Scan for the cell matching the given text and deliver its [x, y] coordinate at center. 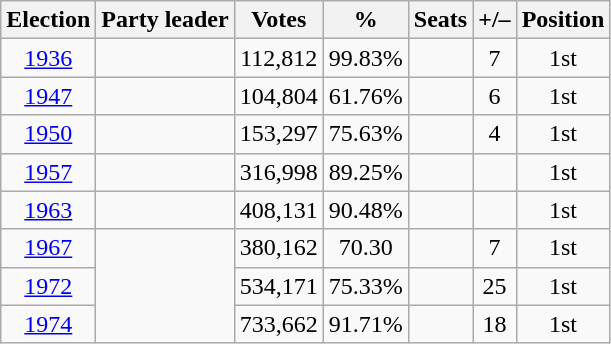
70.30 [366, 248]
4 [494, 134]
1963 [48, 210]
153,297 [278, 134]
90.48% [366, 210]
316,998 [278, 172]
1967 [48, 248]
1974 [48, 324]
25 [494, 286]
89.25% [366, 172]
6 [494, 96]
91.71% [366, 324]
61.76% [366, 96]
75.33% [366, 286]
Seats [440, 20]
Votes [278, 20]
+/– [494, 20]
1947 [48, 96]
18 [494, 324]
75.63% [366, 134]
Election [48, 20]
104,804 [278, 96]
1950 [48, 134]
Party leader [165, 20]
1936 [48, 58]
408,131 [278, 210]
1972 [48, 286]
99.83% [366, 58]
Position [563, 20]
112,812 [278, 58]
% [366, 20]
733,662 [278, 324]
380,162 [278, 248]
534,171 [278, 286]
1957 [48, 172]
